From the cell containing the given text, extract its center point as (X, Y) coordinate. 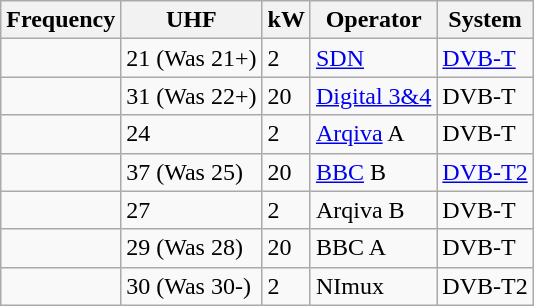
24 (192, 134)
Digital 3&4 (373, 96)
NImux (373, 286)
SDN (373, 58)
Operator (373, 20)
kW (286, 20)
29 (Was 28) (192, 248)
37 (Was 25) (192, 172)
21 (Was 21+) (192, 58)
UHF (192, 20)
BBC A (373, 248)
Arqiva B (373, 210)
Arqiva A (373, 134)
Frequency (61, 20)
27 (192, 210)
BBC B (373, 172)
30 (Was 30-) (192, 286)
31 (Was 22+) (192, 96)
System (485, 20)
